For the text-containing cell, return its midpoint in [X, Y] coordinate format. 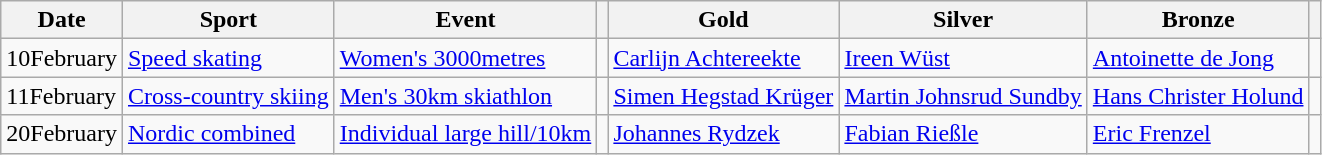
Gold [724, 20]
Bronze [1198, 20]
Individual large hill/10km [466, 134]
Silver [963, 20]
20February [62, 134]
Event [466, 20]
Eric Frenzel [1198, 134]
Men's 30km skiathlon [466, 96]
Cross-country skiing [228, 96]
10February [62, 58]
Antoinette de Jong [1198, 58]
Martin Johnsrud Sundby [963, 96]
Simen Hegstad Krüger [724, 96]
Ireen Wüst [963, 58]
Carlijn Achtereekte [724, 58]
Johannes Rydzek [724, 134]
Hans Christer Holund [1198, 96]
Sport [228, 20]
Nordic combined [228, 134]
Speed skating [228, 58]
11February [62, 96]
Date [62, 20]
Fabian Rießle [963, 134]
Women's 3000metres [466, 58]
